Return the [X, Y] coordinate for the center point of the cell that contains the specified text.  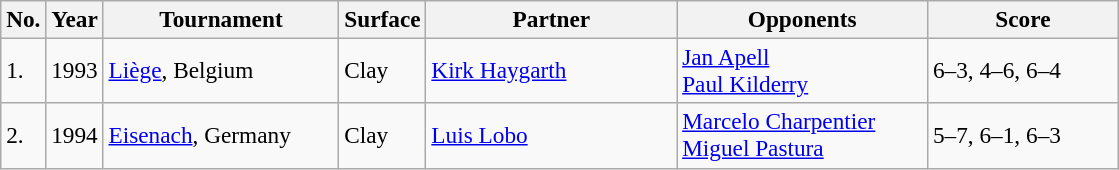
Partner [552, 19]
Eisenach, Germany [221, 136]
Kirk Haygarth [552, 70]
5–7, 6–1, 6–3 [1024, 136]
1993 [74, 70]
Liège, Belgium [221, 70]
Tournament [221, 19]
1994 [74, 136]
Luis Lobo [552, 136]
1. [24, 70]
Jan Apell Paul Kilderry [802, 70]
6–3, 4–6, 6–4 [1024, 70]
Surface [382, 19]
Year [74, 19]
Marcelo Charpentier Miguel Pastura [802, 136]
2. [24, 136]
Opponents [802, 19]
No. [24, 19]
Score [1024, 19]
